Detect which cell encompasses the target text, then output its (x, y) center coordinate. 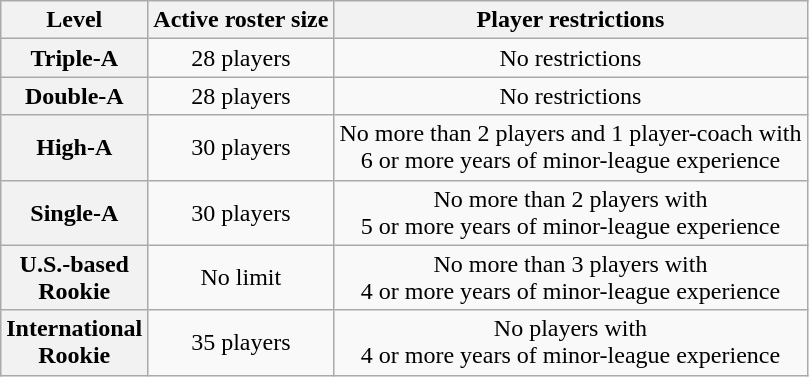
No more than 2 players and 1 player-coach with6 or more years of minor-league experience (570, 148)
Triple-A (74, 58)
Active roster size (241, 20)
Level (74, 20)
Player restrictions (570, 20)
No more than 3 players with4 or more years of minor-league experience (570, 278)
No players with4 or more years of minor-league experience (570, 342)
U.S.-basedRookie (74, 278)
Single-A (74, 212)
No more than 2 players with5 or more years of minor-league experience (570, 212)
Double-A (74, 96)
InternationalRookie (74, 342)
High-A (74, 148)
35 players (241, 342)
No limit (241, 278)
